Determine the (x, y) coordinate at the center of the cell enclosing the given text.  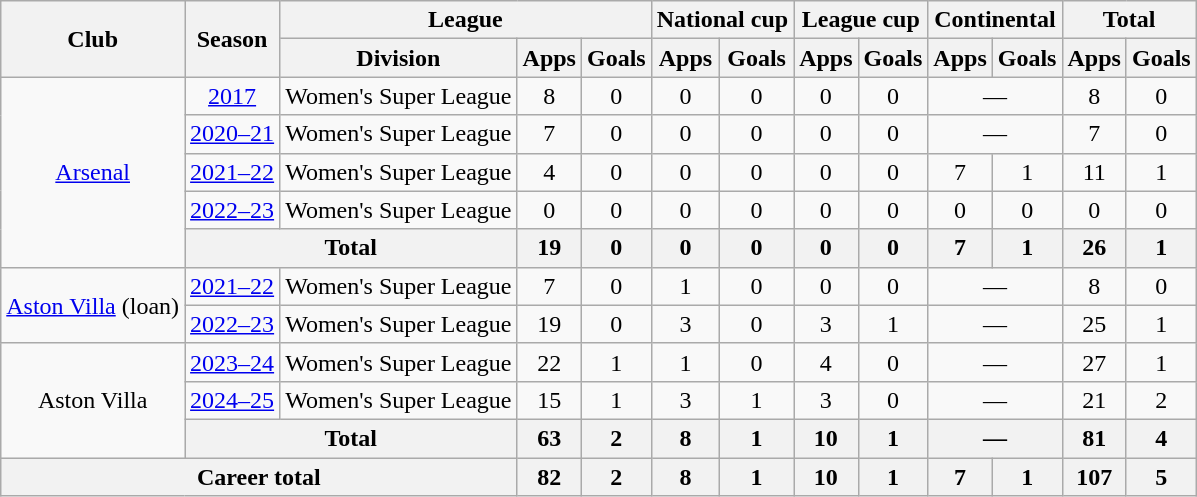
26 (1094, 248)
League cup (861, 20)
National cup (722, 20)
Career total (259, 477)
21 (1094, 400)
League (466, 20)
82 (549, 477)
22 (549, 362)
15 (549, 400)
5 (1161, 477)
2023–24 (232, 362)
Division (398, 58)
Arsenal (93, 172)
Aston Villa (loan) (93, 305)
Club (93, 39)
27 (1094, 362)
107 (1094, 477)
63 (549, 438)
81 (1094, 438)
2017 (232, 96)
2020–21 (232, 134)
11 (1094, 172)
Continental (995, 20)
2024–25 (232, 400)
Aston Villa (93, 400)
25 (1094, 324)
Season (232, 39)
